Find where the given text appears and provide that cell's center as (X, Y) coordinate. 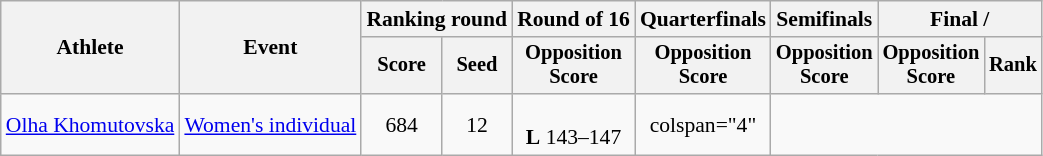
Event (270, 48)
Final / (960, 19)
Women's individual (270, 124)
Score (402, 66)
Seed (477, 66)
684 (402, 124)
Rank (1013, 66)
Round of 16 (574, 19)
Quarterfinals (703, 19)
12 (477, 124)
colspan="4" (703, 124)
L 143–147 (574, 124)
Semifinals (824, 19)
Athlete (90, 48)
Ranking round (436, 19)
Olha Khomutovska (90, 124)
